Identify which cell holds the provided text, then report its [X, Y] central coordinate. 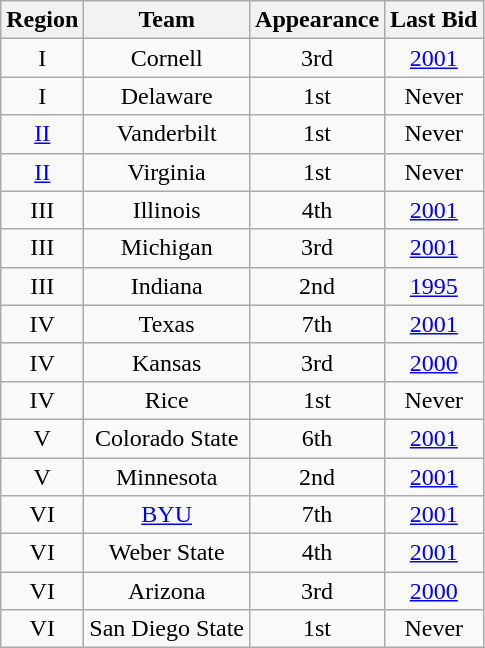
Kansas [167, 362]
Delaware [167, 96]
Region [42, 20]
Cornell [167, 58]
Last Bid [434, 20]
6th [318, 438]
Appearance [318, 20]
Colorado State [167, 438]
1995 [434, 286]
BYU [167, 515]
Minnesota [167, 477]
Indiana [167, 286]
Weber State [167, 553]
Team [167, 20]
Texas [167, 324]
Illinois [167, 210]
Arizona [167, 591]
Michigan [167, 248]
San Diego State [167, 629]
Vanderbilt [167, 134]
Rice [167, 400]
Virginia [167, 172]
